Detect which cell encompasses the target text, then output its (X, Y) center coordinate. 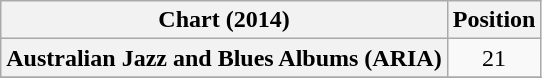
21 (494, 58)
Australian Jazz and Blues Albums (ARIA) (224, 58)
Position (494, 20)
Chart (2014) (224, 20)
